Output the (x, y) coordinate of the center of the cell containing the given text.  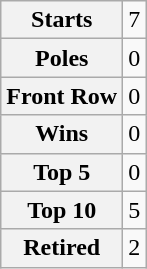
Top 5 (62, 172)
7 (134, 20)
Retired (62, 248)
2 (134, 248)
Front Row (62, 96)
Wins (62, 134)
Top 10 (62, 210)
5 (134, 210)
Starts (62, 20)
Poles (62, 58)
